Extract the [x, y] coordinate from the center of the cell holding the provided text.  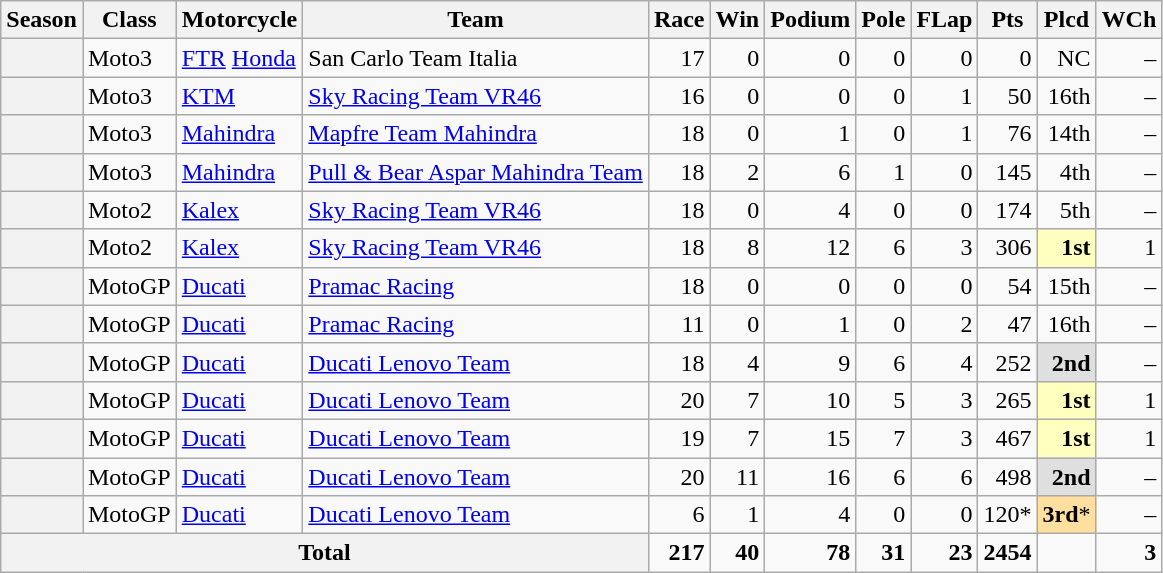
Pole [884, 20]
467 [1008, 438]
31 [884, 553]
Class [129, 20]
14th [1066, 134]
FLap [944, 20]
78 [810, 553]
4th [1066, 172]
252 [1008, 362]
120* [1008, 515]
498 [1008, 477]
10 [810, 400]
Plcd [1066, 20]
Win [738, 20]
12 [810, 248]
Motorcycle [240, 20]
Total [325, 553]
FTR Honda [240, 58]
47 [1008, 324]
5 [884, 400]
306 [1008, 248]
8 [738, 248]
NC [1066, 58]
19 [679, 438]
40 [738, 553]
76 [1008, 134]
Mapfre Team Mahindra [476, 134]
3rd* [1066, 515]
Season [42, 20]
Podium [810, 20]
San Carlo Team Italia [476, 58]
50 [1008, 96]
Race [679, 20]
Pull & Bear Aspar Mahindra Team [476, 172]
17 [679, 58]
265 [1008, 400]
174 [1008, 210]
5th [1066, 210]
15th [1066, 286]
9 [810, 362]
145 [1008, 172]
15 [810, 438]
2454 [1008, 553]
KTM [240, 96]
54 [1008, 286]
WCh [1129, 20]
Team [476, 20]
217 [679, 553]
Pts [1008, 20]
23 [944, 553]
